Pinpoint the cell where the given text exists, returning its (X, Y) midpoint coordinate. 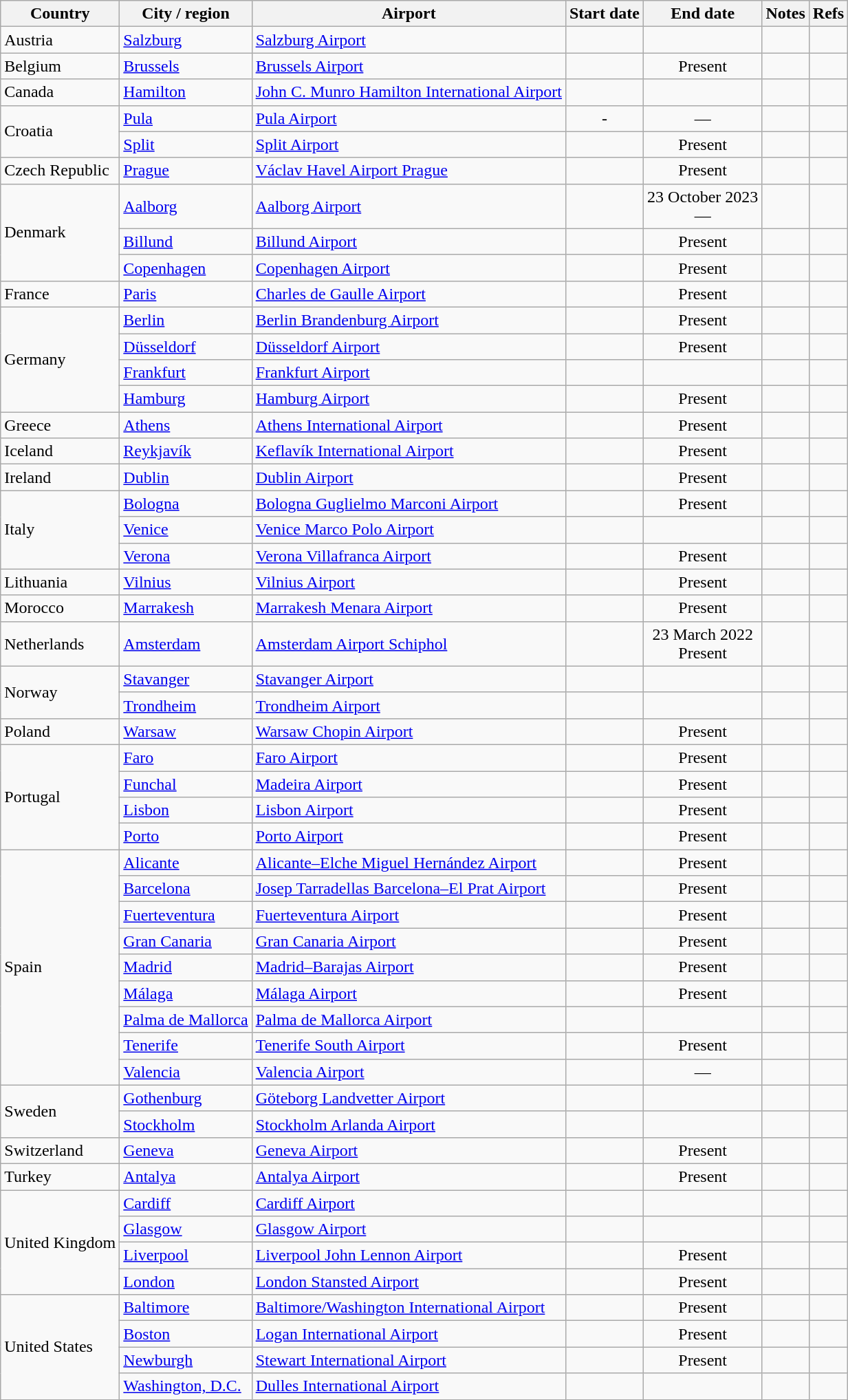
Verona (186, 556)
Lisbon Airport (409, 810)
Faro Airport (409, 757)
Amsterdam (186, 644)
Liverpool (186, 1256)
Hamilton (186, 92)
Tenerife South Airport (409, 1046)
Aalborg Airport (409, 206)
John C. Munro Hamilton International Airport (409, 92)
Alicante–Elche Miguel Hernández Airport (409, 863)
Geneva Airport (409, 1150)
Lisbon (186, 810)
23 October 2023— (703, 206)
Reykjavík (186, 451)
Prague (186, 171)
Portugal (61, 797)
Düsseldorf (186, 346)
Billund (186, 241)
Glasgow Airport (409, 1229)
Vilnius Airport (409, 582)
Göteborg Landvetter Airport (409, 1098)
Faro (186, 757)
Cardiff Airport (409, 1203)
Copenhagen Airport (409, 268)
Canada (61, 92)
Fuerteventura (186, 915)
Funchal (186, 784)
London (186, 1282)
Washington, D.C. (186, 1386)
Geneva (186, 1150)
Stewart International Airport (409, 1360)
Brussels Airport (409, 66)
France (61, 294)
Gran Canaria Airport (409, 941)
Cardiff (186, 1203)
Salzburg (186, 40)
Austria (61, 40)
Frankfurt Airport (409, 373)
Bologna (186, 504)
Warsaw (186, 731)
Split (186, 144)
Baltimore/Washington International Airport (409, 1308)
Gothenburg (186, 1098)
Glasgow (186, 1229)
Czech Republic (61, 171)
Country (61, 14)
Billund Airport (409, 241)
Newburgh (186, 1360)
Sweden (61, 1111)
End date (703, 14)
Berlin (186, 320)
Alicante (186, 863)
Madrid (186, 967)
Hamburg (186, 399)
23 March 2022Present (703, 644)
London Stansted Airport (409, 1282)
Madrid–Barajas Airport (409, 967)
United Kingdom (61, 1242)
Fuerteventura Airport (409, 915)
Marrakesh (186, 608)
Gran Canaria (186, 941)
Vilnius (186, 582)
Italy (61, 530)
Hamburg Airport (409, 399)
Berlin Brandenburg Airport (409, 320)
Aalborg (186, 206)
Denmark (61, 233)
Notes (785, 14)
Václav Havel Airport Prague (409, 171)
Lithuania (61, 582)
Keflavík International Airport (409, 451)
Croatia (61, 131)
Trondheim (186, 705)
Porto Airport (409, 837)
Valencia (186, 1072)
Stockholm (186, 1124)
Logan International Airport (409, 1334)
Dublin (186, 477)
Pula Airport (409, 118)
Venice (186, 530)
Bologna Guglielmo Marconi Airport (409, 504)
Stockholm Arlanda Airport (409, 1124)
Palma de Mallorca (186, 1020)
Frankfurt (186, 373)
Copenhagen (186, 268)
Josep Tarradellas Barcelona–El Prat Airport (409, 889)
Pula (186, 118)
Refs (828, 14)
- (604, 118)
Switzerland (61, 1150)
Belgium (61, 66)
Dulles International Airport (409, 1386)
Tenerife (186, 1046)
Charles de Gaulle Airport (409, 294)
Airport (409, 14)
Stavanger (186, 679)
Venice Marco Polo Airport (409, 530)
City / region (186, 14)
United States (61, 1347)
Antalya (186, 1176)
Iceland (61, 451)
Germany (61, 359)
Liverpool John Lennon Airport (409, 1256)
Split Airport (409, 144)
Stavanger Airport (409, 679)
Verona Villafranca Airport (409, 556)
Amsterdam Airport Schiphol (409, 644)
Paris (186, 294)
Málaga (186, 993)
Málaga Airport (409, 993)
Norway (61, 692)
Athens (186, 425)
Start date (604, 14)
Turkey (61, 1176)
Spain (61, 967)
Valencia Airport (409, 1072)
Dublin Airport (409, 477)
Marrakesh Menara Airport (409, 608)
Athens International Airport (409, 425)
Warsaw Chopin Airport (409, 731)
Brussels (186, 66)
Baltimore (186, 1308)
Porto (186, 837)
Poland (61, 731)
Netherlands (61, 644)
Antalya Airport (409, 1176)
Salzburg Airport (409, 40)
Morocco (61, 608)
Barcelona (186, 889)
Greece (61, 425)
Ireland (61, 477)
Trondheim Airport (409, 705)
Palma de Mallorca Airport (409, 1020)
Boston (186, 1334)
Madeira Airport (409, 784)
Düsseldorf Airport (409, 346)
